Identify which cell holds the provided text, then report its [X, Y] central coordinate. 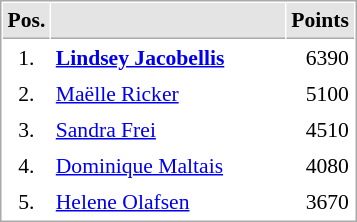
3670 [320, 201]
Sandra Frei [168, 129]
Points [320, 21]
Helene Olafsen [168, 201]
6390 [320, 57]
1. [26, 57]
4510 [320, 129]
5. [26, 201]
Maëlle Ricker [168, 93]
Pos. [26, 21]
Dominique Maltais [168, 165]
Lindsey Jacobellis [168, 57]
2. [26, 93]
4080 [320, 165]
5100 [320, 93]
4. [26, 165]
3. [26, 129]
